Pinpoint the cell where the given text exists, returning its [X, Y] midpoint coordinate. 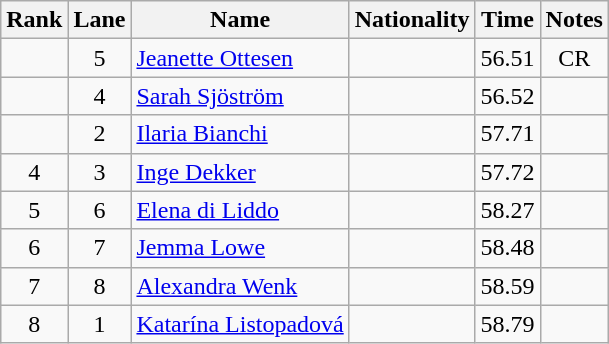
Rank [34, 20]
Katarína Listopadová [240, 324]
3 [100, 172]
Jemma Lowe [240, 248]
Lane [100, 20]
Notes [574, 20]
2 [100, 134]
58.79 [508, 324]
Name [240, 20]
Time [508, 20]
57.72 [508, 172]
58.27 [508, 210]
Nationality [412, 20]
Alexandra Wenk [240, 286]
Inge Dekker [240, 172]
CR [574, 58]
58.48 [508, 248]
Sarah Sjöström [240, 96]
1 [100, 324]
Elena di Liddo [240, 210]
Jeanette Ottesen [240, 58]
56.52 [508, 96]
56.51 [508, 58]
Ilaria Bianchi [240, 134]
58.59 [508, 286]
57.71 [508, 134]
